Provide the (x, y) coordinate of the cell's center where the given text is located.  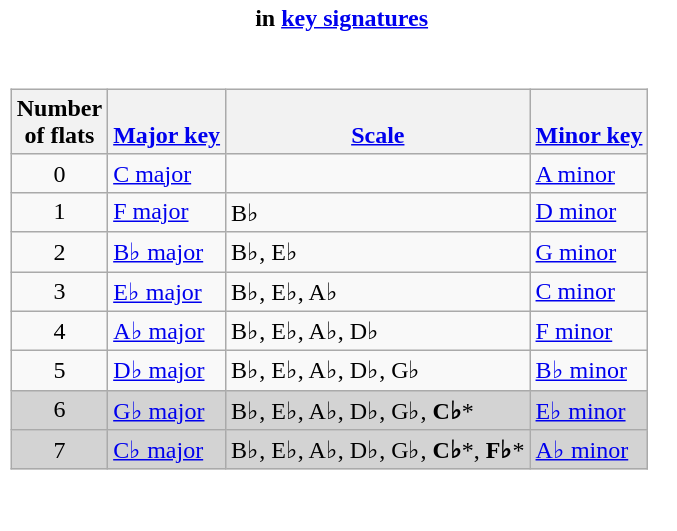
B♭, E♭ (378, 252)
Scale (378, 122)
0 (59, 173)
2 (59, 252)
in key signatures (342, 18)
B♭, E♭, A♭, D♭ (378, 331)
B♭ (378, 212)
G♭ major (167, 410)
B♭, E♭, A♭, D♭, G♭, C♭* (378, 410)
6 (59, 410)
1 (59, 212)
D♭ major (167, 371)
4 (59, 331)
C major (167, 173)
A minor (589, 173)
B♭, E♭, A♭, D♭, G♭, C♭*, F♭* (378, 450)
B♭, E♭, A♭, D♭, G♭ (378, 371)
F major (167, 212)
D minor (589, 212)
7 (59, 450)
A♭ major (167, 331)
5 (59, 371)
3 (59, 292)
E♭ minor (589, 410)
Numberof flats (59, 122)
B♭ minor (589, 371)
G minor (589, 252)
C♭ major (167, 450)
B♭ major (167, 252)
F minor (589, 331)
Major key (167, 122)
C minor (589, 292)
A♭ minor (589, 450)
Minor key (589, 122)
B♭, E♭, A♭ (378, 292)
E♭ major (167, 292)
